Scan for the cell matching the given text and deliver its (X, Y) coordinate at center. 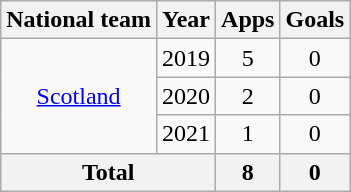
1 (248, 134)
2021 (186, 134)
2020 (186, 96)
5 (248, 58)
Apps (248, 20)
Year (186, 20)
Total (108, 172)
National team (79, 20)
8 (248, 172)
Goals (315, 20)
2 (248, 96)
Scotland (79, 96)
2019 (186, 58)
